Determine the (X, Y) coordinate at the center of the cell enclosing the given text.  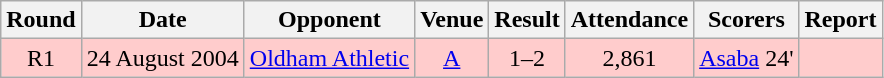
1–2 (527, 58)
A (452, 58)
Opponent (329, 20)
Round (41, 20)
Result (527, 20)
Venue (452, 20)
Date (162, 20)
24 August 2004 (162, 58)
Attendance (629, 20)
2,861 (629, 58)
Report (840, 20)
Scorers (746, 20)
Oldham Athletic (329, 58)
Asaba 24' (746, 58)
R1 (41, 58)
